Provide the [X, Y] coordinate of the cell's center where the given text is located.  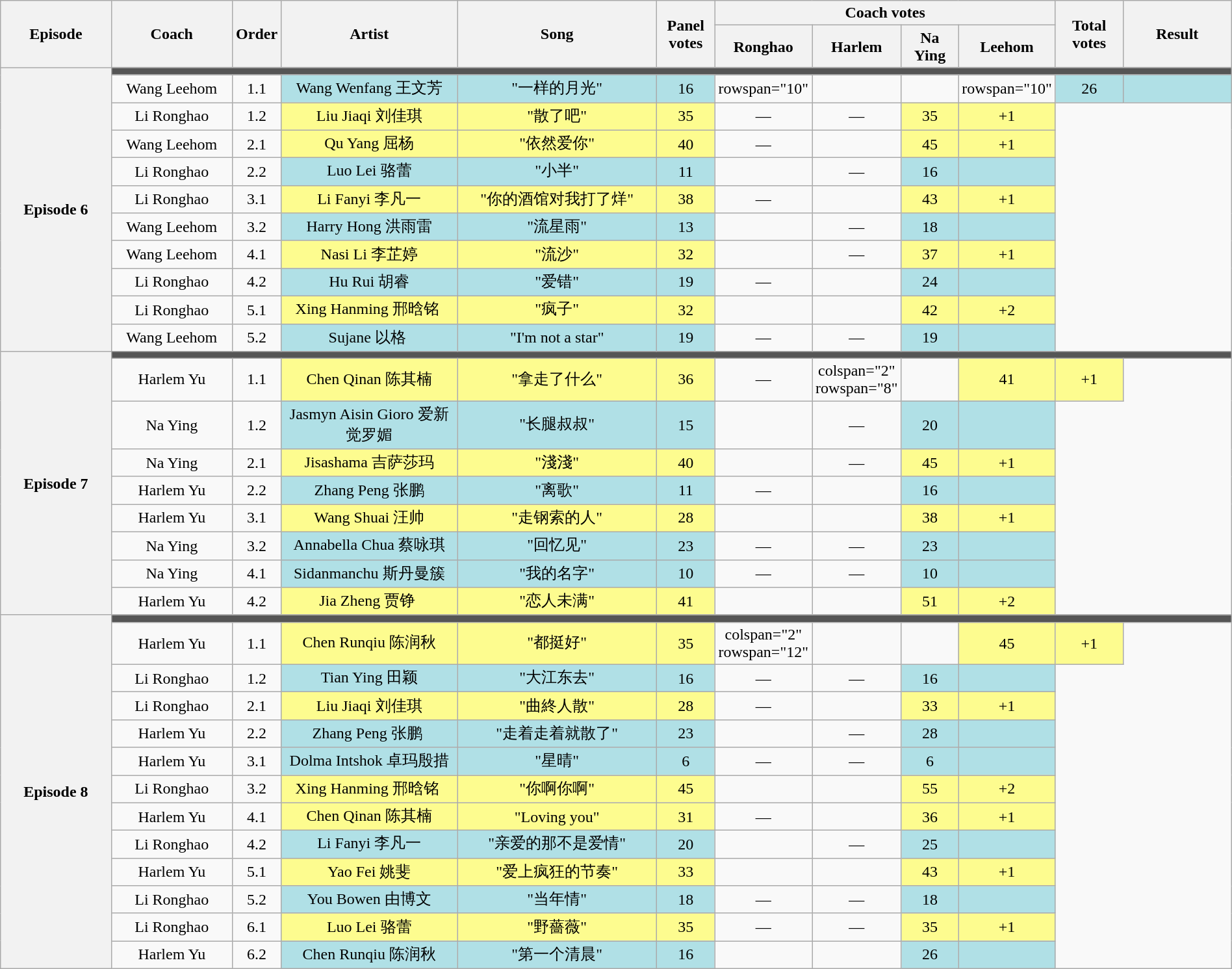
Harry Hong 洪雨雷 [369, 227]
Qu Yang 屈杨 [369, 144]
37 [930, 255]
Order [257, 34]
"Loving you" [558, 816]
Jisashama 吉萨莎玛 [369, 463]
"我的名字" [558, 573]
Coach [172, 34]
13 [686, 227]
Sidanmanchu 斯丹曼簇 [369, 573]
51 [930, 602]
Panel votes [686, 34]
Ronghao [764, 47]
"爱错" [558, 282]
Episode 6 [56, 209]
"流星雨" [558, 227]
"走着走着就散了" [558, 733]
Jasmyn Aisin Gioro 爱新觉罗媚 [369, 425]
24 [930, 282]
6.1 [257, 927]
"疯子" [558, 309]
"散了吧" [558, 117]
Artist [369, 34]
Jia Zheng 贾铮 [369, 602]
Sujane 以格 [369, 338]
"爱上疯狂的节奏" [558, 872]
"恋人未满" [558, 602]
Leehom [1007, 47]
"曲終人散" [558, 706]
"星晴" [558, 762]
"长腿叔叔" [558, 425]
Hu Rui 胡睿 [369, 282]
25 [930, 845]
6.2 [257, 955]
Yao Fei 姚斐 [369, 872]
"离歌" [558, 490]
"流沙" [558, 255]
colspan="2" rowspan="12" [764, 643]
"你的酒馆对我打了烊" [558, 199]
Annabella Chua 蔡咏琪 [369, 546]
15 [686, 425]
Harlem [857, 47]
"大江东去" [558, 678]
"拿走了什么" [558, 380]
You Bowen 由博文 [369, 899]
Episode 8 [56, 792]
Wang Shuai 汪帅 [369, 519]
"小半" [558, 172]
42 [930, 309]
"依然爱你" [558, 144]
31 [686, 816]
"野薔薇" [558, 927]
Result [1177, 34]
"第一个清晨" [558, 955]
"都挺好" [558, 643]
55 [930, 789]
"回忆见" [558, 546]
"你啊你啊" [558, 789]
Total votes [1089, 34]
"亲爱的那不是爱情" [558, 845]
Dolma Intshok 卓玛殷措 [369, 762]
"走钢索的人" [558, 519]
Song [558, 34]
Nasi Li 李芷婷 [369, 255]
Wang Wenfang 王文芳 [369, 88]
"淺淺" [558, 463]
"当年情" [558, 899]
Coach votes [885, 13]
"一样的月光" [558, 88]
Episode [56, 34]
Tian Ying 田颖 [369, 678]
colspan="2" rowspan="8" [857, 380]
"I'm not a star" [558, 338]
Episode 7 [56, 484]
